Scan for the cell matching the given text and deliver its (x, y) coordinate at center. 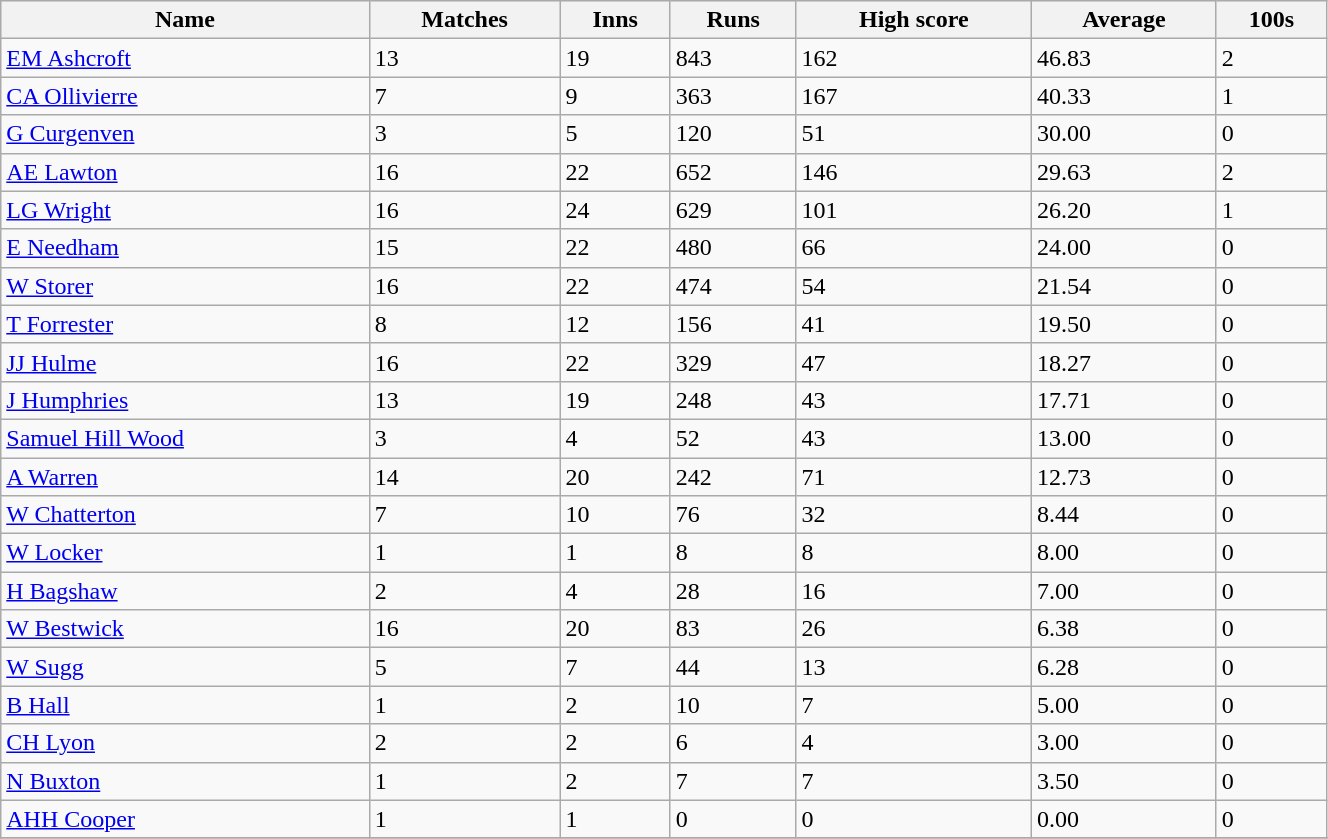
JJ Hulme (185, 362)
8.00 (1124, 553)
CA Ollivierre (185, 96)
W Bestwick (185, 629)
51 (914, 134)
52 (733, 438)
W Sugg (185, 667)
120 (733, 134)
AE Lawton (185, 172)
Inns (615, 20)
J Humphries (185, 400)
47 (914, 362)
B Hall (185, 705)
24 (615, 210)
101 (914, 210)
29.63 (1124, 172)
71 (914, 477)
Samuel Hill Wood (185, 438)
AHH Cooper (185, 819)
3.50 (1124, 781)
LG Wright (185, 210)
15 (464, 248)
0.00 (1124, 819)
14 (464, 477)
E Needham (185, 248)
843 (733, 58)
W Storer (185, 286)
CH Lyon (185, 743)
12 (615, 324)
5.00 (1124, 705)
46.83 (1124, 58)
G Curgenven (185, 134)
54 (914, 286)
13.00 (1124, 438)
100s (1271, 20)
652 (733, 172)
66 (914, 248)
9 (615, 96)
363 (733, 96)
3.00 (1124, 743)
H Bagshaw (185, 591)
8.44 (1124, 515)
Matches (464, 20)
40.33 (1124, 96)
18.27 (1124, 362)
480 (733, 248)
Average (1124, 20)
6 (733, 743)
24.00 (1124, 248)
44 (733, 667)
146 (914, 172)
EM Ashcroft (185, 58)
474 (733, 286)
W Chatterton (185, 515)
6.28 (1124, 667)
N Buxton (185, 781)
Runs (733, 20)
28 (733, 591)
167 (914, 96)
Name (185, 20)
248 (733, 400)
17.71 (1124, 400)
26 (914, 629)
329 (733, 362)
21.54 (1124, 286)
41 (914, 324)
76 (733, 515)
32 (914, 515)
High score (914, 20)
30.00 (1124, 134)
A Warren (185, 477)
W Locker (185, 553)
T Forrester (185, 324)
242 (733, 477)
19.50 (1124, 324)
162 (914, 58)
156 (733, 324)
83 (733, 629)
12.73 (1124, 477)
26.20 (1124, 210)
629 (733, 210)
6.38 (1124, 629)
7.00 (1124, 591)
